Provide the [X, Y] coordinate of the cell's center where the given text is located.  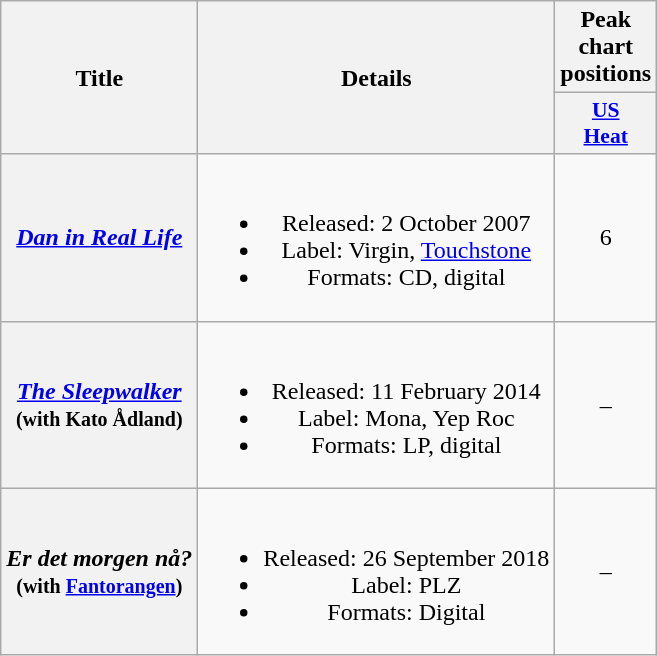
Dan in Real Life [100, 238]
Released: 2 October 2007Label: Virgin, TouchstoneFormats: CD, digital [376, 238]
Released: 11 February 2014Label: Mona, Yep RocFormats: LP, digital [376, 404]
Released: 26 September 2018Label: PLZFormats: Digital [376, 572]
Er det morgen nå?(with Fantorangen) [100, 572]
The Sleepwalker(with Kato Ådland) [100, 404]
USHeat [606, 124]
Peak chart positions [606, 47]
6 [606, 238]
Title [100, 78]
Details [376, 78]
